Detect which cell encompasses the target text, then output its [x, y] center coordinate. 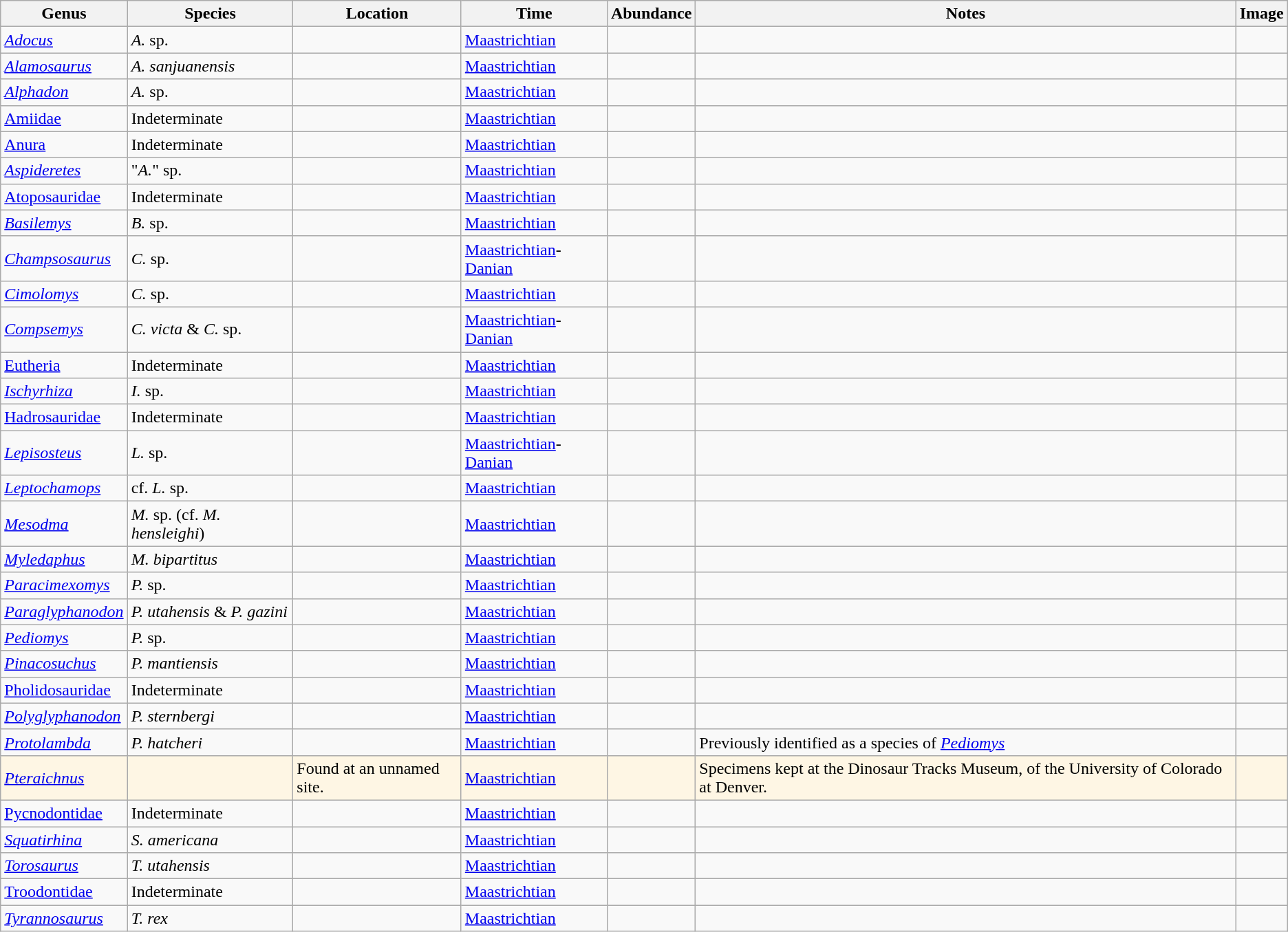
L. sp. [211, 453]
Myledaphus [64, 559]
cf. L. sp. [211, 488]
Basilemys [64, 223]
M. sp. (cf. M. hensleighi) [211, 524]
Cimolomys [64, 294]
Abundance [651, 14]
P. hatcheri [211, 742]
Squatirhina [64, 840]
Torosaurus [64, 866]
Ischyrhiza [64, 391]
I. sp. [211, 391]
Alphadon [64, 92]
Previously identified as a species of Pediomys [966, 742]
Troodontidae [64, 892]
Protolambda [64, 742]
T. rex [211, 918]
P. mantiensis [211, 664]
Tyrannosaurus [64, 918]
Species [211, 14]
Notes [966, 14]
Polyglyphanodon [64, 716]
"A." sp. [211, 171]
Found at an unnamed site. [377, 777]
Atoposauridae [64, 197]
Image [1262, 14]
Aspideretes [64, 171]
P. sternbergi [211, 716]
B. sp. [211, 223]
Adocus [64, 40]
Genus [64, 14]
Pinacosuchus [64, 664]
Location [377, 14]
Amiidae [64, 118]
Leptochamops [64, 488]
Mesodma [64, 524]
Anura [64, 144]
Pycnodontidae [64, 813]
Pteraichnus [64, 777]
Champsosaurus [64, 259]
P. utahensis & P. gazini [211, 611]
Compsemys [64, 329]
Eutheria [64, 365]
Time [534, 14]
A. sanjuanensis [211, 66]
C. victa & C. sp. [211, 329]
Paracimexomys [64, 585]
Lepisosteus [64, 453]
Pediomys [64, 638]
Pholidosauridae [64, 690]
Alamosaurus [64, 66]
S. americana [211, 840]
Hadrosauridae [64, 418]
M. bipartitus [211, 559]
Specimens kept at the Dinosaur Tracks Museum, of the University of Colorado at Denver. [966, 777]
T. utahensis [211, 866]
Paraglyphanodon [64, 611]
